Scan for the cell matching the given text and deliver its (x, y) coordinate at center. 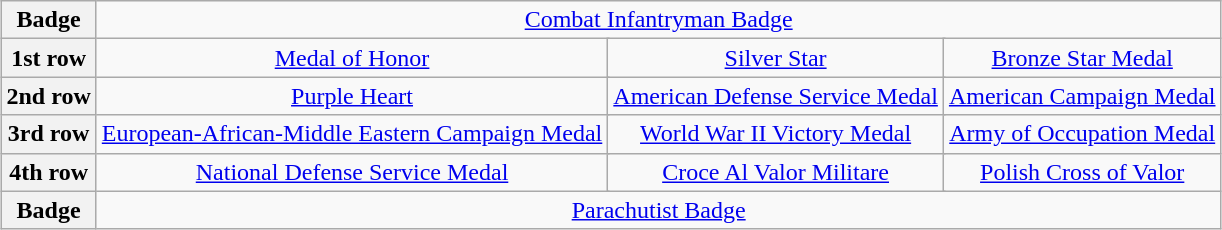
Parachutist Badge (658, 210)
Bronze Star Medal (1082, 58)
National Defense Service Medal (352, 172)
World War II Victory Medal (776, 134)
1st row (48, 58)
Croce Al Valor Militare (776, 172)
European-African-Middle Eastern Campaign Medal (352, 134)
2nd row (48, 96)
Silver Star (776, 58)
Purple Heart (352, 96)
4th row (48, 172)
American Campaign Medal (1082, 96)
Combat Infantryman Badge (658, 20)
3rd row (48, 134)
Medal of Honor (352, 58)
Polish Cross of Valor (1082, 172)
Army of Occupation Medal (1082, 134)
American Defense Service Medal (776, 96)
